Pinpoint the cell where the given text exists, returning its (X, Y) midpoint coordinate. 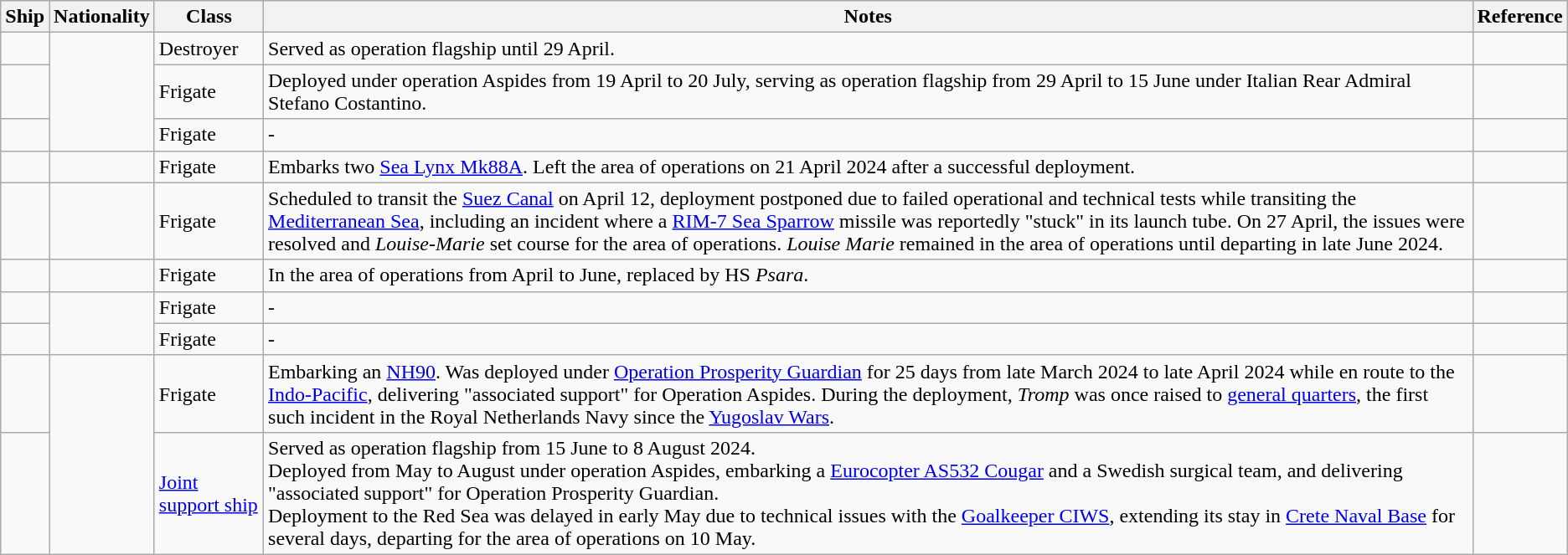
In the area of operations from April to June, replaced by HS Psara. (868, 275)
Class (209, 17)
Destroyer (209, 49)
Notes (868, 17)
Joint support ship (209, 493)
Served as operation flagship until 29 April. (868, 49)
Ship (25, 17)
Embarks two Sea Lynx Mk88A. Left the area of operations on 21 April 2024 after a successful deployment. (868, 167)
Nationality (102, 17)
Reference (1519, 17)
